Determine the (X, Y) coordinate at the center of the cell enclosing the given text.  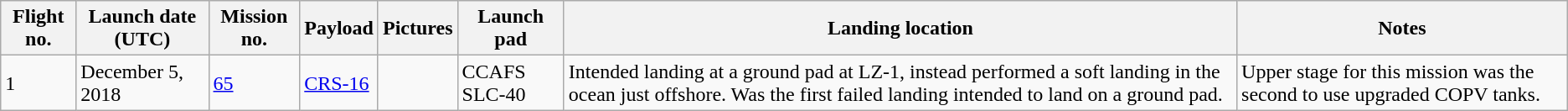
Launch date (UTC) (142, 29)
Mission no. (255, 29)
Notes (1402, 29)
65 (255, 82)
CCAFS SLC-40 (511, 82)
Flight no. (39, 29)
Launch pad (511, 29)
Upper stage for this mission was the second to use upgraded COPV tanks. (1402, 82)
Pictures (417, 29)
Payload (339, 29)
CRS-16 (339, 82)
December 5, 2018 (142, 82)
1 (39, 82)
Landing location (900, 29)
